Determine the (x, y) coordinate at the center of the cell enclosing the given text.  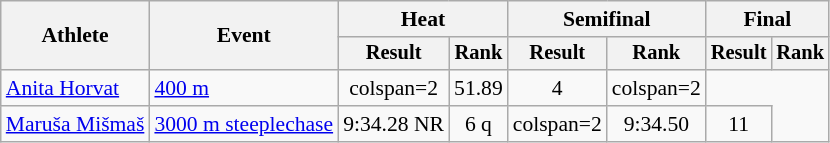
6 q (478, 124)
3000 m steeplechase (244, 124)
11 (739, 124)
Heat (423, 19)
Event (244, 36)
51.89 (478, 88)
400 m (244, 88)
Anita Horvat (76, 88)
9:34.28 NR (394, 124)
9:34.50 (656, 124)
Athlete (76, 36)
Maruša Mišmaš (76, 124)
Final (768, 19)
4 (558, 88)
Semifinal (607, 19)
